Search for the cell housing the specified text and yield its (X, Y) center coordinate. 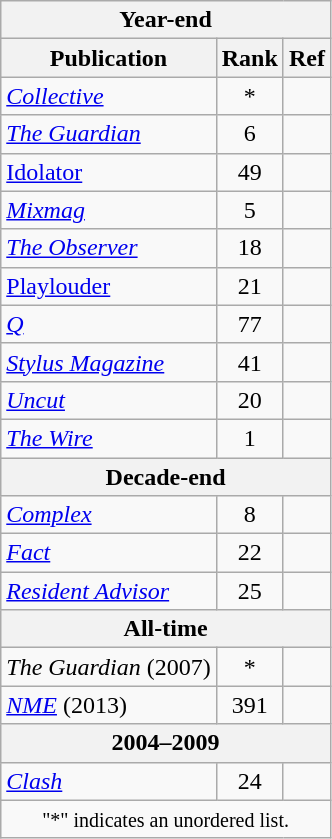
Mixmag (109, 210)
Uncut (109, 400)
41 (250, 362)
The Guardian (109, 134)
49 (250, 172)
Playlouder (109, 286)
"*" indicates an unordered list. (166, 819)
Collective (109, 96)
6 (250, 134)
Fact (109, 553)
Publication (109, 58)
1 (250, 438)
24 (250, 781)
The Guardian (2007) (109, 667)
25 (250, 591)
391 (250, 705)
18 (250, 248)
The Wire (109, 438)
Ref (306, 58)
Resident Advisor (109, 591)
All-time (166, 629)
Clash (109, 781)
The Observer (109, 248)
8 (250, 515)
Year-end (166, 20)
20 (250, 400)
2004–2009 (166, 743)
Rank (250, 58)
Idolator (109, 172)
Q (109, 324)
Complex (109, 515)
Decade-end (166, 477)
5 (250, 210)
21 (250, 286)
Stylus Magazine (109, 362)
22 (250, 553)
NME (2013) (109, 705)
77 (250, 324)
